Scan for the cell matching the given text and deliver its [X, Y] coordinate at center. 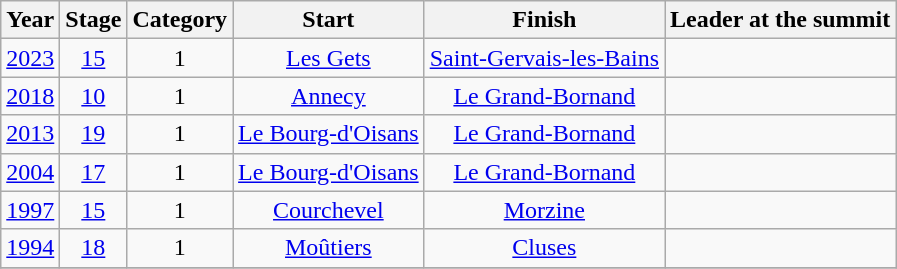
Leader at the summit [780, 20]
2023 [30, 58]
Morzine [544, 210]
1994 [30, 248]
Moûtiers [329, 248]
2004 [30, 172]
Finish [544, 20]
19 [94, 134]
Saint-Gervais-les-Bains [544, 58]
1997 [30, 210]
Stage [94, 20]
Year [30, 20]
Start [329, 20]
17 [94, 172]
18 [94, 248]
10 [94, 96]
Les Gets [329, 58]
Annecy [329, 96]
Courchevel [329, 210]
2013 [30, 134]
2018 [30, 96]
Category [180, 20]
Cluses [544, 248]
